Return the [x, y] coordinate for the center point of the cell that contains the specified text.  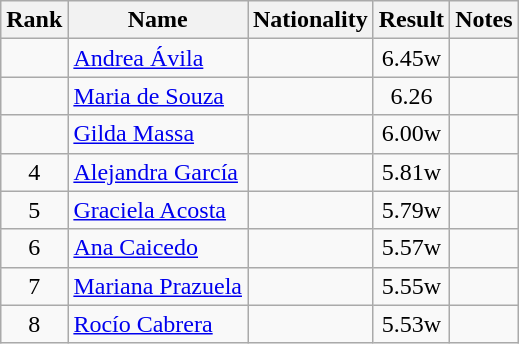
5.57w [411, 248]
4 [34, 172]
5.53w [411, 324]
6.00w [411, 134]
5.81w [411, 172]
Graciela Acosta [158, 210]
5 [34, 210]
7 [34, 286]
Mariana Prazuela [158, 286]
Result [411, 20]
Maria de Souza [158, 96]
5.55w [411, 286]
Alejandra García [158, 172]
Rank [34, 20]
Nationality [311, 20]
Ana Caicedo [158, 248]
8 [34, 324]
Name [158, 20]
6 [34, 248]
Rocío Cabrera [158, 324]
5.79w [411, 210]
6.45w [411, 58]
Notes [484, 20]
6.26 [411, 96]
Gilda Massa [158, 134]
Andrea Ávila [158, 58]
